For the text-containing cell, return its midpoint in [X, Y] coordinate format. 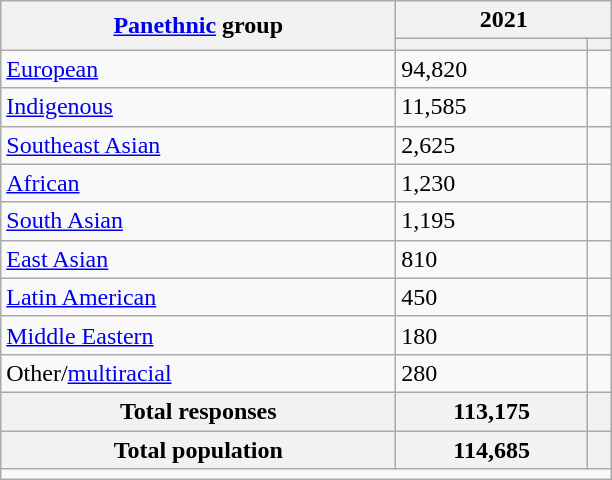
114,685 [492, 449]
2021 [504, 20]
Southeast Asian [198, 145]
European [198, 69]
180 [492, 335]
810 [492, 259]
Latin American [198, 297]
East Asian [198, 259]
African [198, 183]
2,625 [492, 145]
Indigenous [198, 107]
11,585 [492, 107]
1,230 [492, 183]
Total responses [198, 411]
1,195 [492, 221]
94,820 [492, 69]
450 [492, 297]
113,175 [492, 411]
Middle Eastern [198, 335]
280 [492, 373]
Other/multiracial [198, 373]
Total population [198, 449]
South Asian [198, 221]
Panethnic group [198, 26]
